Provide the [x, y] coordinate of the cell's center where the given text is located.  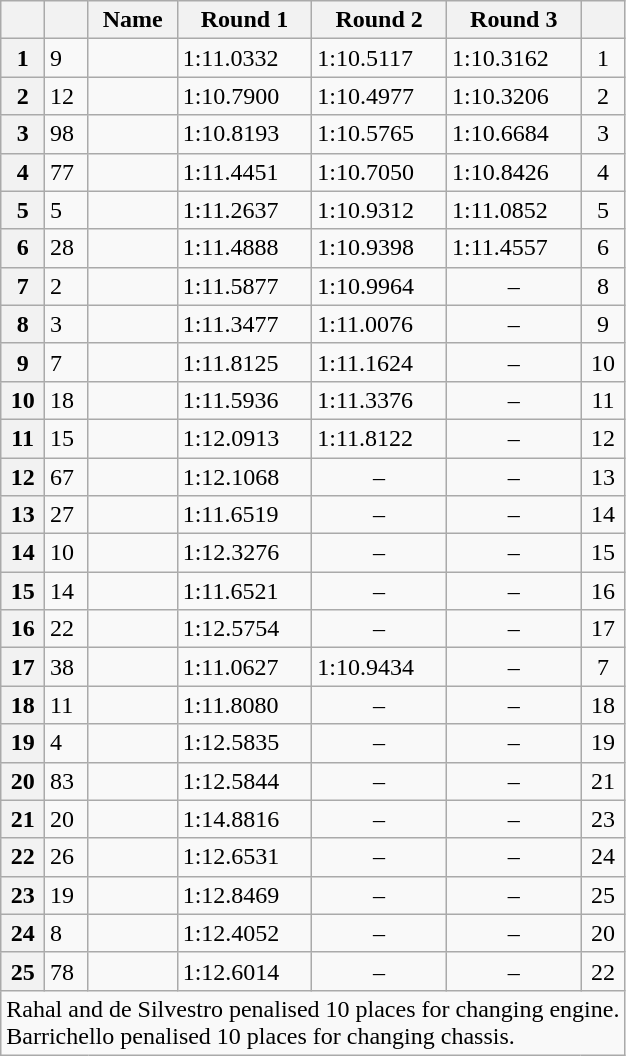
1:11.4451 [244, 172]
1:10.5765 [380, 134]
1:10.3162 [514, 58]
1:10.9398 [380, 248]
Round 3 [514, 20]
1:12.0913 [244, 438]
1:10.8426 [514, 172]
38 [67, 667]
1:11.0076 [380, 324]
Round 1 [244, 20]
1:11.3477 [244, 324]
1:11.0852 [514, 210]
26 [67, 857]
1:14.8816 [244, 819]
1:12.6531 [244, 857]
1:11.4888 [244, 248]
1:12.4052 [244, 933]
1:11.8080 [244, 705]
1:12.8469 [244, 895]
77 [67, 172]
1:10.4977 [380, 96]
1:12.5754 [244, 629]
1:11.4557 [514, 248]
Rahal and de Silvestro penalised 10 places for changing engine. Barrichello penalised 10 places for changing chassis. [313, 1022]
1:12.5844 [244, 781]
Name [132, 20]
1:11.1624 [380, 362]
28 [67, 248]
27 [67, 515]
83 [67, 781]
1:10.9434 [380, 667]
1:11.2637 [244, 210]
1:11.5936 [244, 400]
1:10.8193 [244, 134]
1:10.3206 [514, 96]
1:11.5877 [244, 286]
Round 2 [380, 20]
78 [67, 971]
1:11.3376 [380, 400]
1:10.6684 [514, 134]
1:11.8125 [244, 362]
1:11.6519 [244, 515]
1:10.9964 [380, 286]
1:11.0332 [244, 58]
1:12.3276 [244, 553]
1:12.1068 [244, 477]
1:11.8122 [380, 438]
1:12.5835 [244, 743]
1:10.5117 [380, 58]
1:11.6521 [244, 591]
1:10.7900 [244, 96]
1:10.7050 [380, 172]
1:12.6014 [244, 971]
67 [67, 477]
1:10.9312 [380, 210]
98 [67, 134]
1:11.0627 [244, 667]
